For the text-containing cell, return its midpoint in (x, y) coordinate format. 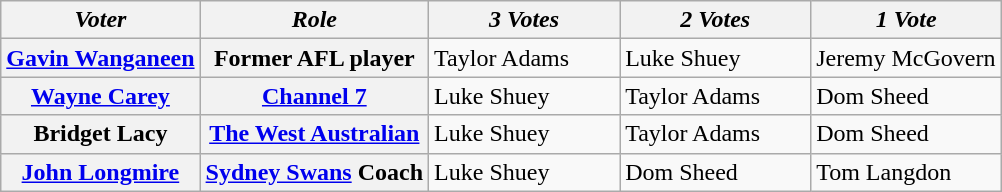
2 Votes (716, 20)
John Longmire (100, 172)
Channel 7 (314, 96)
1 Vote (906, 20)
The West Australian (314, 134)
Voter (100, 20)
Wayne Carey (100, 96)
Bridget Lacy (100, 134)
Jeremy McGovern (906, 58)
3 Votes (524, 20)
Sydney Swans Coach (314, 172)
Gavin Wanganeen (100, 58)
Tom Langdon (906, 172)
Role (314, 20)
Former AFL player (314, 58)
